Return the (X, Y) coordinate for the center point of the cell that contains the specified text.  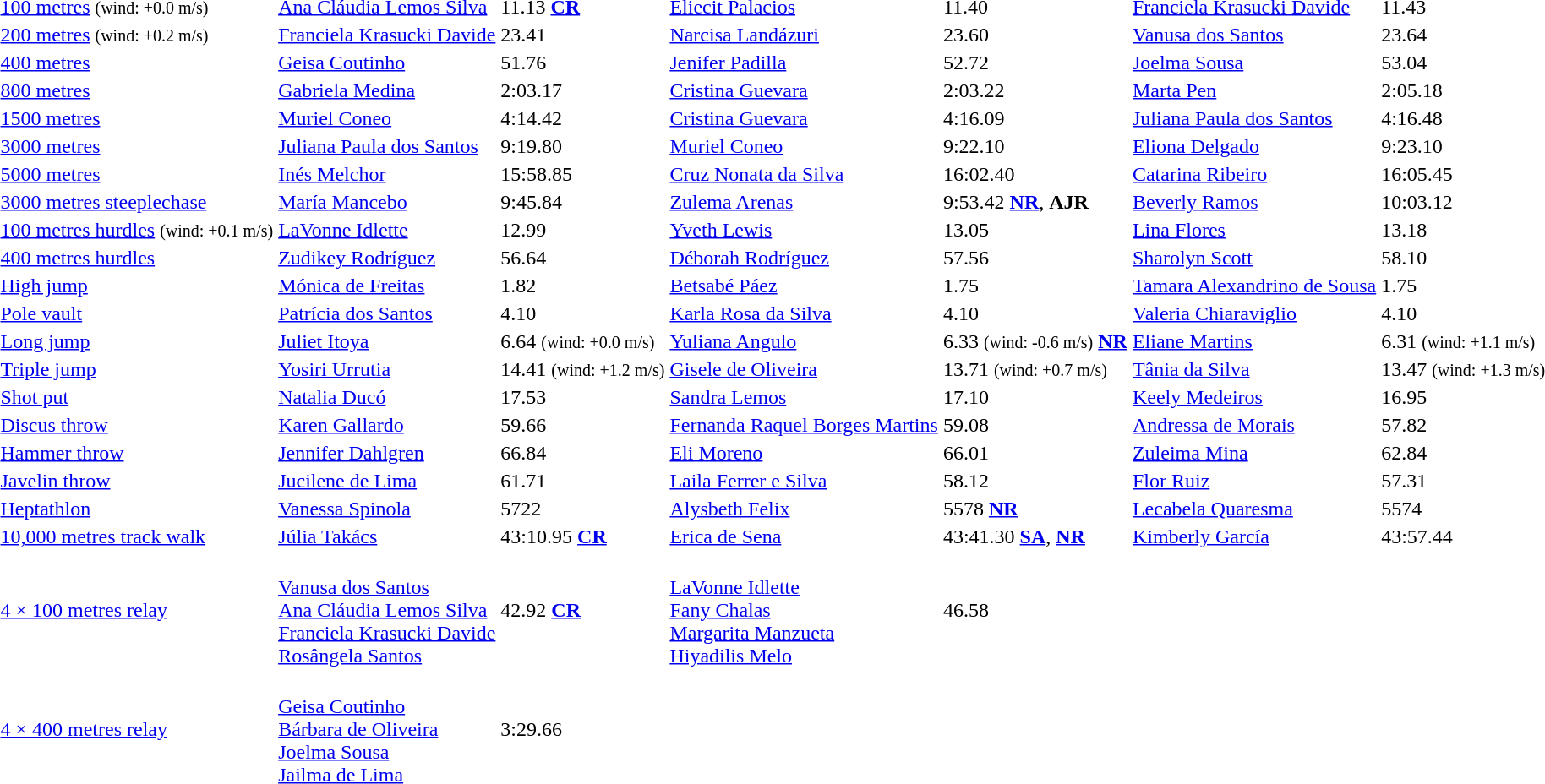
Lecabela Quaresma (1254, 509)
Alysbeth Felix (805, 509)
6.33 (wind: -0.6 m/s) NR (1035, 341)
Keely Medeiros (1254, 397)
Vanessa Spinola (387, 509)
Karen Gallardo (387, 425)
1.82 (583, 286)
59.08 (1035, 425)
66.01 (1035, 453)
Zuleima Mina (1254, 453)
Betsabé Páez (805, 286)
LaVonne Idlette Fany Chalas Margarita Manzueta Hiyadilis Melo (805, 610)
Patrícia dos Santos (387, 313)
17.10 (1035, 397)
56.64 (583, 258)
Jennifer Dahlgren (387, 453)
61.71 (583, 481)
Geisa Coutinho (387, 63)
Jenifer Padilla (805, 63)
9:45.84 (583, 202)
1.75 (1035, 286)
Laila Ferrer e Silva (805, 481)
Eliona Delgado (1254, 146)
16:02.40 (1035, 174)
Karla Rosa da Silva (805, 313)
Zulema Arenas (805, 202)
2:03.17 (583, 90)
Zudikey Rodríguez (387, 258)
4:16.09 (1035, 118)
Franciela Krasucki Davide (387, 35)
43:41.30 SA, NR (1035, 536)
Valeria Chiaraviglio (1254, 313)
58.12 (1035, 481)
9:19.80 (583, 146)
17.53 (583, 397)
Kimberly García (1254, 536)
Lina Flores (1254, 230)
5578 NR (1035, 509)
12.99 (583, 230)
2:03.22 (1035, 90)
Erica de Sena (805, 536)
66.84 (583, 453)
Eliane Martins (1254, 341)
Yveth Lewis (805, 230)
Joelma Sousa (1254, 63)
46.58 (1035, 610)
LaVonne Idlette (387, 230)
Déborah Rodríguez (805, 258)
Sandra Lemos (805, 397)
Jucilene de Lima (387, 481)
Gabriela Medina (387, 90)
14.41 (wind: +1.2 m/s) (583, 369)
Catarina Ribeiro (1254, 174)
Tânia da Silva (1254, 369)
59.66 (583, 425)
Marta Pen (1254, 90)
9:22.10 (1035, 146)
Narcisa Landázuri (805, 35)
52.72 (1035, 63)
Yuliana Angulo (805, 341)
Sharolyn Scott (1254, 258)
13.71 (wind: +0.7 m/s) (1035, 369)
Eli Moreno (805, 453)
43:10.95 CR (583, 536)
Vanusa dos Santos (1254, 35)
6.64 (wind: +0.0 m/s) (583, 341)
4:14.42 (583, 118)
57.56 (1035, 258)
9:53.42 NR, AJR (1035, 202)
Andressa de Morais (1254, 425)
15:58.85 (583, 174)
5722 (583, 509)
Juliet Itoya (387, 341)
Beverly Ramos (1254, 202)
51.76 (583, 63)
Inés Melchor (387, 174)
Cruz Nonata da Silva (805, 174)
Natalia Ducó (387, 397)
Gisele de Oliveira (805, 369)
13.05 (1035, 230)
Fernanda Raquel Borges Martins (805, 425)
Yosiri Urrutia (387, 369)
Júlia Takács (387, 536)
Flor Ruiz (1254, 481)
Vanusa dos Santos Ana Cláudia Lemos Silva Franciela Krasucki Davide Rosângela Santos (387, 610)
23.41 (583, 35)
Mónica de Freitas (387, 286)
Tamara Alexandrino de Sousa (1254, 286)
42.92 CR (583, 610)
23.60 (1035, 35)
María Mancebo (387, 202)
